Find where the given text appears and provide that cell's center as (x, y) coordinate. 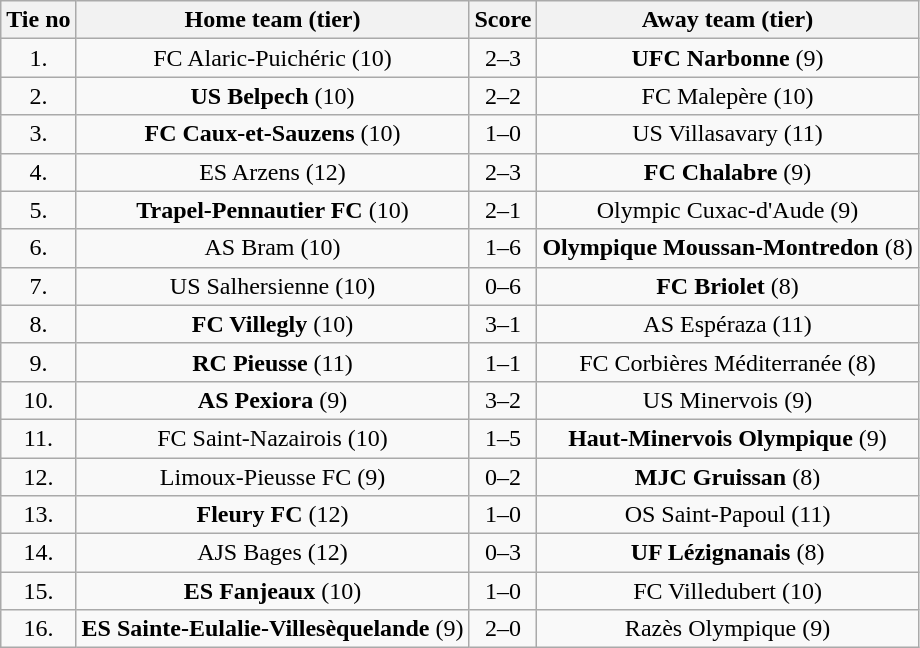
3–1 (503, 324)
4. (38, 172)
10. (38, 400)
5. (38, 210)
Limoux-Pieusse FC (9) (272, 477)
Trapel-Pennautier FC (10) (272, 210)
FC Alaric-Puichéric (10) (272, 58)
Fleury FC (12) (272, 515)
FC Saint-Nazairois (10) (272, 438)
ES Arzens (12) (272, 172)
FC Corbières Méditerranée (8) (728, 362)
US Villasavary (11) (728, 134)
FC Malepère (10) (728, 96)
RC Pieusse (11) (272, 362)
14. (38, 553)
MJC Gruissan (8) (728, 477)
15. (38, 591)
9. (38, 362)
0–3 (503, 553)
Olympic Cuxac-d'Aude (9) (728, 210)
FC Caux-et-Sauzens (10) (272, 134)
16. (38, 629)
AS Pexiora (9) (272, 400)
12. (38, 477)
0–2 (503, 477)
1. (38, 58)
AS Bram (10) (272, 248)
FC Chalabre (9) (728, 172)
Score (503, 20)
FC Villedubert (10) (728, 591)
3. (38, 134)
2. (38, 96)
2–2 (503, 96)
6. (38, 248)
Razès Olympique (9) (728, 629)
Away team (tier) (728, 20)
UFC Narbonne (9) (728, 58)
Tie no (38, 20)
2–1 (503, 210)
1–5 (503, 438)
Home team (tier) (272, 20)
Haut-Minervois Olympique (9) (728, 438)
FC Briolet (8) (728, 286)
1–1 (503, 362)
1–6 (503, 248)
UF Lézignanais (8) (728, 553)
11. (38, 438)
AJS Bages (12) (272, 553)
2–0 (503, 629)
ES Fanjeaux (10) (272, 591)
ES Sainte-Eulalie-Villesèquelande (9) (272, 629)
0–6 (503, 286)
OS Saint-Papoul (11) (728, 515)
AS Espéraza (11) (728, 324)
FC Villegly (10) (272, 324)
Olympique Moussan-Montredon (8) (728, 248)
3–2 (503, 400)
7. (38, 286)
US Minervois (9) (728, 400)
US Salhersienne (10) (272, 286)
13. (38, 515)
US Belpech (10) (272, 96)
8. (38, 324)
